Return (x, y) of the center of cell containing provided text 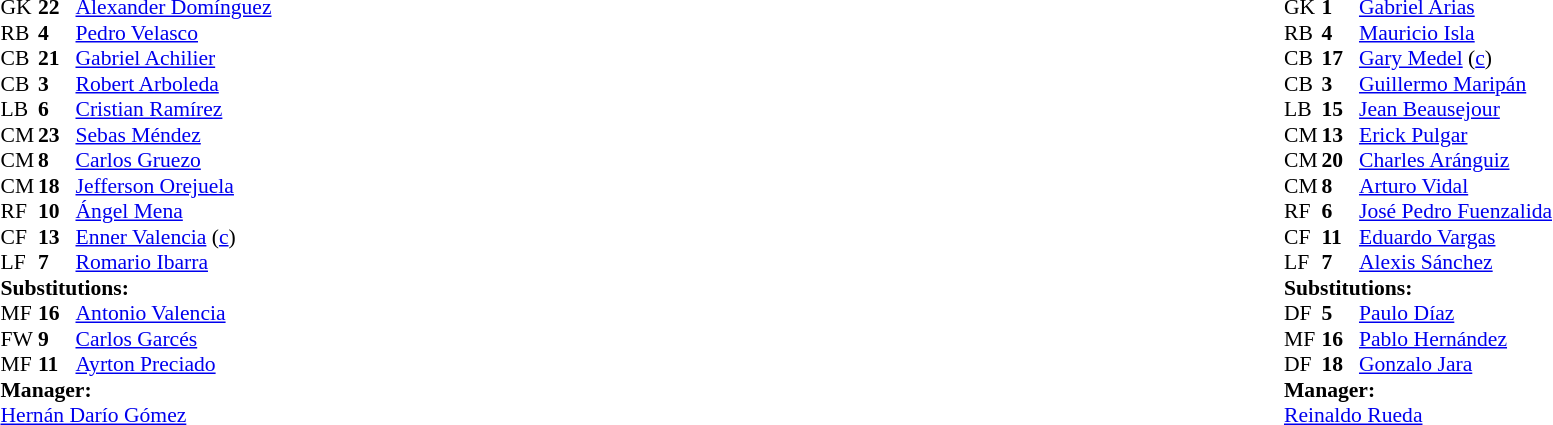
FW (19, 339)
15 (1340, 109)
10 (57, 211)
Gonzalo Jara (1456, 365)
Charles Aránguiz (1456, 161)
Cristian Ramírez (174, 109)
Paulo Díaz (1456, 313)
Ayrton Preciado (174, 365)
Erick Pulgar (1456, 135)
Ángel Mena (174, 211)
Pablo Hernández (1456, 339)
Sebas Méndez (174, 135)
17 (1340, 59)
Enner Valencia (c) (174, 237)
21 (57, 59)
Robert Arboleda (174, 84)
Antonio Valencia (174, 313)
Pedro Velasco (174, 33)
Mauricio Isla (1456, 33)
20 (1340, 161)
23 (57, 135)
Alexis Sánchez (1456, 263)
Carlos Gruezo (174, 161)
Eduardo Vargas (1456, 237)
Carlos Garcés (174, 339)
José Pedro Fuenzalida (1456, 211)
Gabriel Achilier (174, 59)
Romario Ibarra (174, 263)
Gary Medel (c) (1456, 59)
Jean Beausejour (1456, 109)
Guillermo Maripán (1456, 84)
Arturo Vidal (1456, 186)
5 (1340, 313)
Jefferson Orejuela (174, 186)
9 (57, 339)
